Return the [x, y] coordinate for the center point of the cell that contains the specified text.  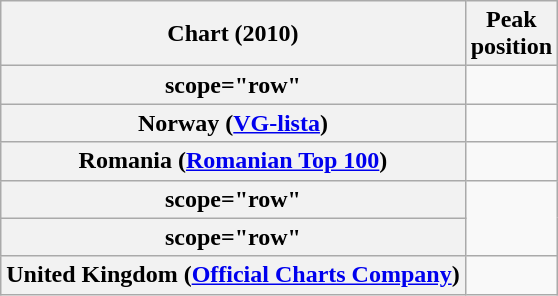
United Kingdom (Official Charts Company) [233, 275]
Chart (2010) [233, 34]
Peakposition [511, 34]
Romania (Romanian Top 100) [233, 161]
Norway (VG-lista) [233, 123]
